Determine the [x, y] coordinate at the center of the cell enclosing the given text.  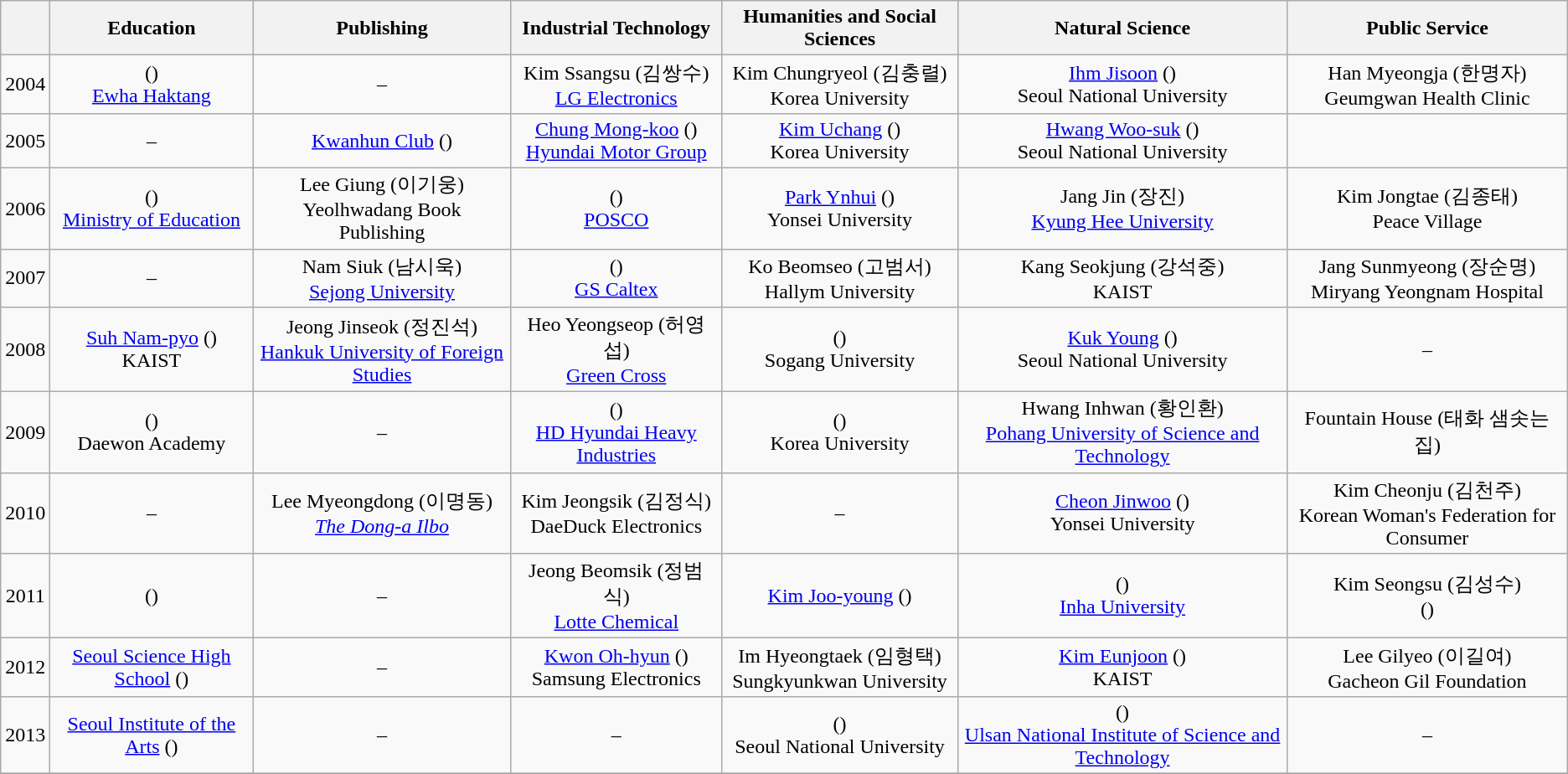
2011 [25, 596]
Publishing [382, 28]
Industrial Technology [616, 28]
Kim Cheonju (김천주)Korean Woman's Federation for Consumer [1427, 513]
Kim Seongsu (김성수) () [1427, 596]
2004 [25, 85]
Ko Beomseo (고범서)Hallym University [840, 278]
Kim Ssangsu (김쌍수)LG Electronics [616, 85]
Chung Mong-koo ()Hyundai Motor Group [616, 141]
Kim Chungryeol (김충렬)Korea University [840, 85]
Kwanhun Club () [382, 141]
()HD Hyundai Heavy Industries [616, 432]
()Seoul National University [840, 735]
()Ulsan National Institute of Science and Technology [1122, 735]
Lee Gilyeo (이길여)Gacheon Gil Foundation [1427, 668]
Nam Siuk (남시욱)Sejong University [382, 278]
Humanities and Social Sciences [840, 28]
()GS Caltex [616, 278]
Hwang Inhwan (황인환)Pohang University of Science and Technology [1122, 432]
()Ministry of Education [152, 208]
Jeong Jinseok (정진석)Hankuk University of Foreign Studies [382, 350]
Fountain House (태화 샘솟는 집) [1427, 432]
()Daewon Academy [152, 432]
Jang Jin (장진)Kyung Hee University [1122, 208]
Han Myeongja (한명자)Geumgwan Health Clinic [1427, 85]
Park Ynhui ()Yonsei University [840, 208]
Natural Science [1122, 28]
Suh Nam-pyo ()KAIST [152, 350]
Public Service [1427, 28]
Kwon Oh-hyun ()Samsung Electronics [616, 668]
2009 [25, 432]
()Sogang University [840, 350]
2010 [25, 513]
Kim Jongtae (김종태)Peace Village [1427, 208]
Lee Myeongdong (이명동)The Dong-a Ilbo [382, 513]
()POSCO [616, 208]
2013 [25, 735]
() Ewha Haktang [152, 85]
Im Hyeongtaek (임형택)Sungkyunkwan University [840, 668]
() [152, 596]
2007 [25, 278]
2005 [25, 141]
Hwang Woo-suk ()Seoul National University [1122, 141]
Heo Yeongseop (허영섭)Green Cross [616, 350]
Kang Seokjung (강석중)KAIST [1122, 278]
Seoul Institute of the Arts () [152, 735]
Kim Uchang ()Korea University [840, 141]
Education [152, 28]
Jang Sunmyeong (장순명)Miryang Yeongnam Hospital [1427, 278]
Kim Jeongsik (김정식)DaeDuck Electronics [616, 513]
()Inha University [1122, 596]
Ihm Jisoon ()Seoul National University [1122, 85]
2006 [25, 208]
()Korea University [840, 432]
Jeong Beomsik (정범식)Lotte Chemical [616, 596]
2008 [25, 350]
Kim Joo-young () [840, 596]
Kuk Young ()Seoul National University [1122, 350]
Cheon Jinwoo ()Yonsei University [1122, 513]
Lee Giung (이기웅)Yeolhwadang Book Publishing [382, 208]
Kim Eunjoon ()KAIST [1122, 668]
Seoul Science High School () [152, 668]
2012 [25, 668]
